Provide the [X, Y] coordinate of the cell's center where the given text is located.  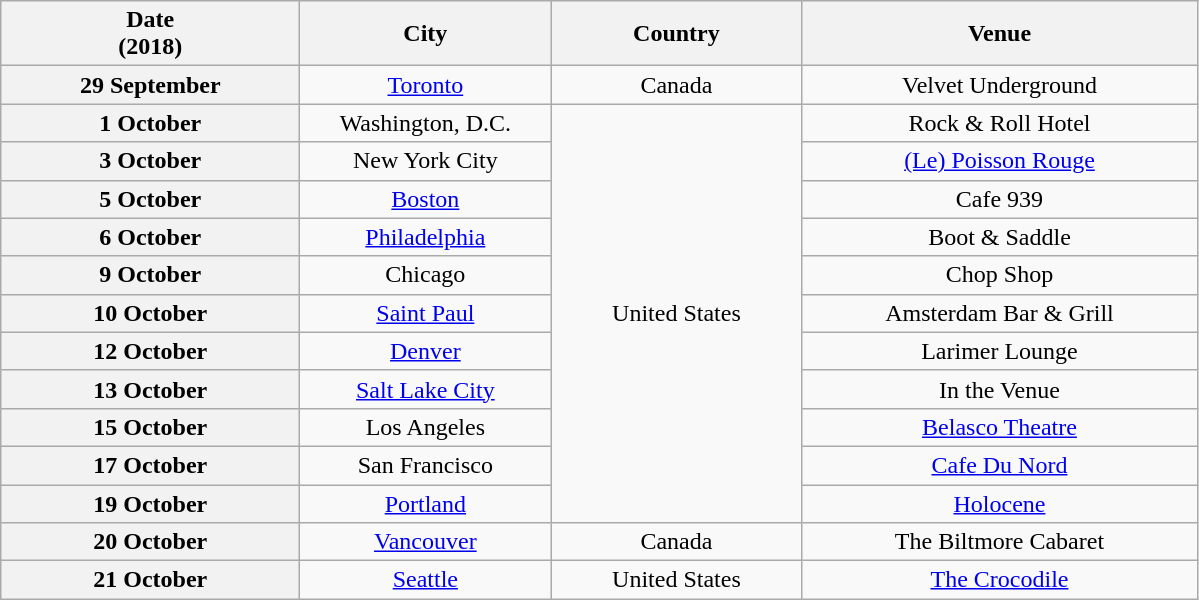
20 October [150, 542]
21 October [150, 580]
Velvet Underground [1000, 85]
(Le) Poisson Rouge [1000, 161]
The Biltmore Cabaret [1000, 542]
City [426, 34]
San Francisco [426, 465]
Chop Shop [1000, 275]
Date(2018) [150, 34]
Amsterdam Bar & Grill [1000, 313]
17 October [150, 465]
Chicago [426, 275]
Venue [1000, 34]
Belasco Theatre [1000, 427]
Larimer Lounge [1000, 351]
Vancouver [426, 542]
Holocene [1000, 503]
1 October [150, 123]
5 October [150, 199]
12 October [150, 351]
Cafe 939 [1000, 199]
29 September [150, 85]
6 October [150, 237]
Washington, D.C. [426, 123]
The Crocodile [1000, 580]
Boston [426, 199]
Seattle [426, 580]
New York City [426, 161]
Cafe Du Nord [1000, 465]
Portland [426, 503]
15 October [150, 427]
Los Angeles [426, 427]
19 October [150, 503]
Country [676, 34]
Toronto [426, 85]
Rock & Roll Hotel [1000, 123]
Philadelphia [426, 237]
Boot & Saddle [1000, 237]
10 October [150, 313]
Salt Lake City [426, 389]
9 October [150, 275]
3 October [150, 161]
13 October [150, 389]
In the Venue [1000, 389]
Saint Paul [426, 313]
Denver [426, 351]
